Locate the cell with the specified text and output its [x, y] center coordinate. 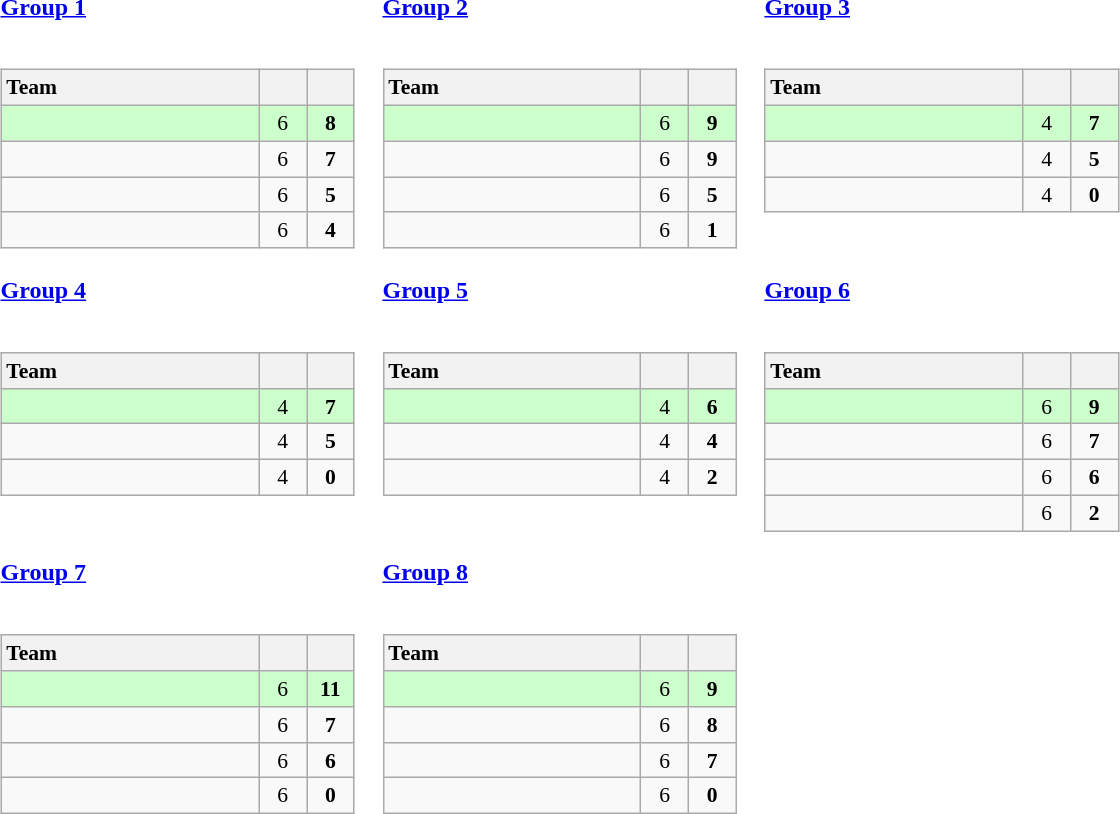
Group 5 Team 4 6 4 4 4 2 [570, 415]
11 [330, 689]
1 [712, 230]
